Extract the [x, y] coordinate from the center of the cell holding the provided text.  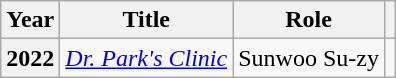
Sunwoo Su-zy [309, 58]
Dr. Park's Clinic [146, 58]
Title [146, 20]
2022 [30, 58]
Year [30, 20]
Role [309, 20]
